Extract the [x, y] coordinate from the center of the cell holding the provided text.  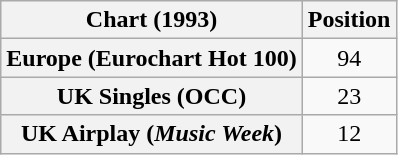
12 [349, 134]
23 [349, 96]
Chart (1993) [152, 20]
Europe (Eurochart Hot 100) [152, 58]
94 [349, 58]
Position [349, 20]
UK Airplay (Music Week) [152, 134]
UK Singles (OCC) [152, 96]
